Scan for the cell matching the given text and deliver its (x, y) coordinate at center. 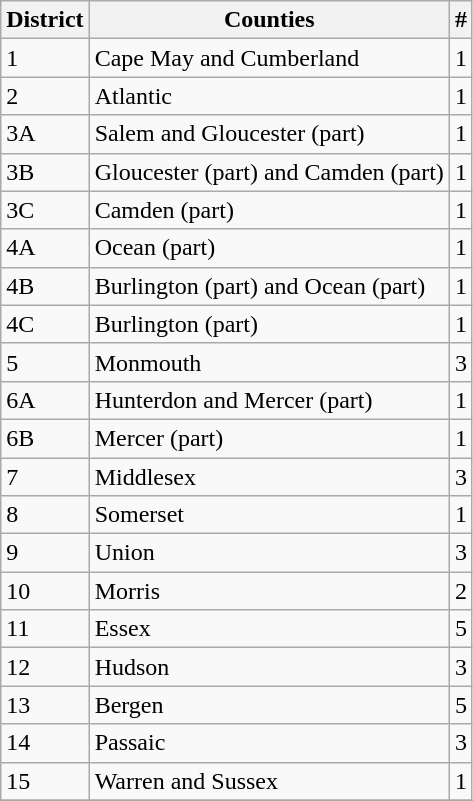
Warren and Sussex (269, 781)
Essex (269, 629)
Camden (part) (269, 210)
Atlantic (269, 96)
Monmouth (269, 362)
3C (45, 210)
Bergen (269, 705)
11 (45, 629)
10 (45, 591)
District (45, 20)
Burlington (part) and Ocean (part) (269, 286)
6A (45, 400)
15 (45, 781)
Gloucester (part) and Camden (part) (269, 172)
Counties (269, 20)
Union (269, 553)
Burlington (part) (269, 324)
7 (45, 477)
Hudson (269, 667)
12 (45, 667)
4A (45, 248)
4C (45, 324)
3A (45, 134)
14 (45, 743)
Mercer (part) (269, 438)
4B (45, 286)
13 (45, 705)
Passaic (269, 743)
3B (45, 172)
6B (45, 438)
# (460, 20)
9 (45, 553)
Cape May and Cumberland (269, 58)
Morris (269, 591)
Somerset (269, 515)
8 (45, 515)
Ocean (part) (269, 248)
Middlesex (269, 477)
Hunterdon and Mercer (part) (269, 400)
Salem and Gloucester (part) (269, 134)
